Detect which cell encompasses the target text, then output its [X, Y] center coordinate. 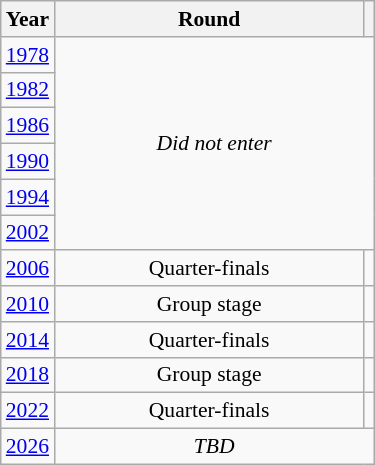
1994 [28, 197]
2026 [28, 447]
2014 [28, 340]
TBD [214, 447]
2010 [28, 304]
Did not enter [214, 144]
Year [28, 19]
2006 [28, 269]
Round [209, 19]
1978 [28, 55]
1986 [28, 126]
2018 [28, 375]
2022 [28, 411]
2002 [28, 233]
1990 [28, 162]
1982 [28, 90]
